Find where the given text appears and provide that cell's center as (X, Y) coordinate. 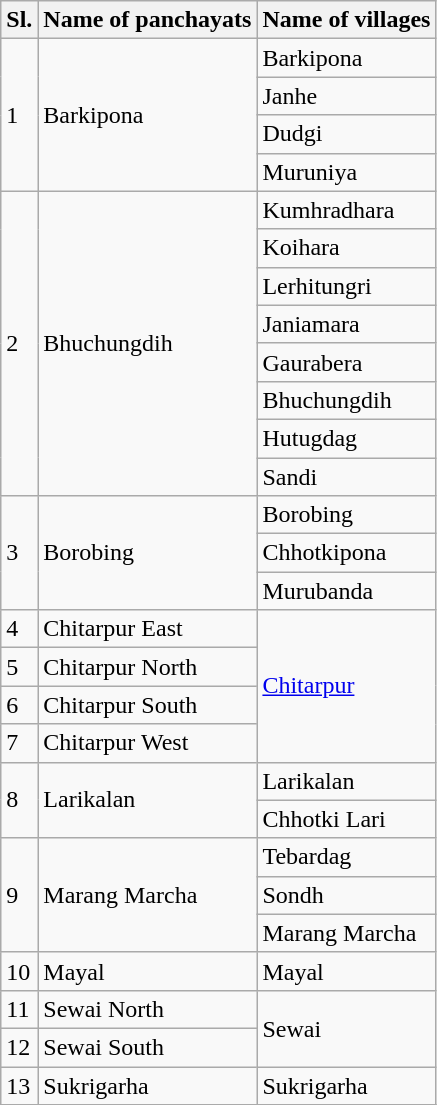
4 (20, 629)
2 (20, 343)
Name of villages (346, 20)
Janhe (346, 96)
Murubanda (346, 591)
Chitarpur South (148, 705)
Sondh (346, 895)
Chitarpur (346, 686)
6 (20, 705)
Gaurabera (346, 362)
Janiamara (346, 324)
Chhotkipona (346, 553)
3 (20, 553)
Sl. (20, 20)
Kumhradhara (346, 210)
Tebardag (346, 857)
Sewai North (148, 1009)
Hutugdag (346, 438)
10 (20, 971)
Chhotki Lari (346, 819)
1 (20, 115)
5 (20, 667)
12 (20, 1047)
Sandi (346, 477)
11 (20, 1009)
Chitarpur East (148, 629)
8 (20, 800)
7 (20, 743)
Sewai (346, 1028)
9 (20, 895)
13 (20, 1085)
Sewai South (148, 1047)
Chitarpur North (148, 667)
Dudgi (346, 134)
Lerhitungri (346, 286)
Koihara (346, 248)
Muruniya (346, 172)
Chitarpur West (148, 743)
Name of panchayats (148, 20)
